Find where the given text appears and provide that cell's center as (X, Y) coordinate. 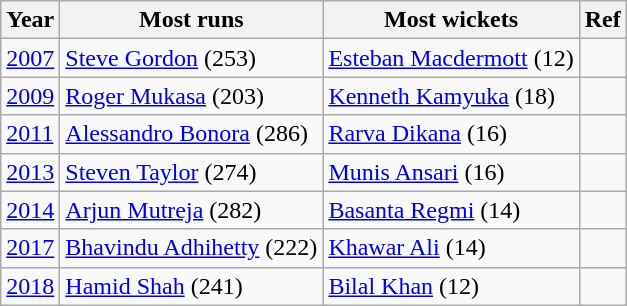
Hamid Shah (241) (192, 286)
Most wickets (451, 20)
Ref (602, 20)
Steve Gordon (253) (192, 58)
Bilal Khan (12) (451, 286)
2014 (30, 210)
Kenneth Kamyuka (18) (451, 96)
Most runs (192, 20)
2009 (30, 96)
Steven Taylor (274) (192, 172)
Bhavindu Adhihetty (222) (192, 248)
2018 (30, 286)
Alessandro Bonora (286) (192, 134)
Year (30, 20)
Khawar Ali (14) (451, 248)
Basanta Regmi (14) (451, 210)
2017 (30, 248)
Roger Mukasa (203) (192, 96)
Rarva Dikana (16) (451, 134)
2011 (30, 134)
2007 (30, 58)
Arjun Mutreja (282) (192, 210)
Munis Ansari (16) (451, 172)
2013 (30, 172)
Esteban Macdermott (12) (451, 58)
